Find where the given text appears and provide that cell's center as [X, Y] coordinate. 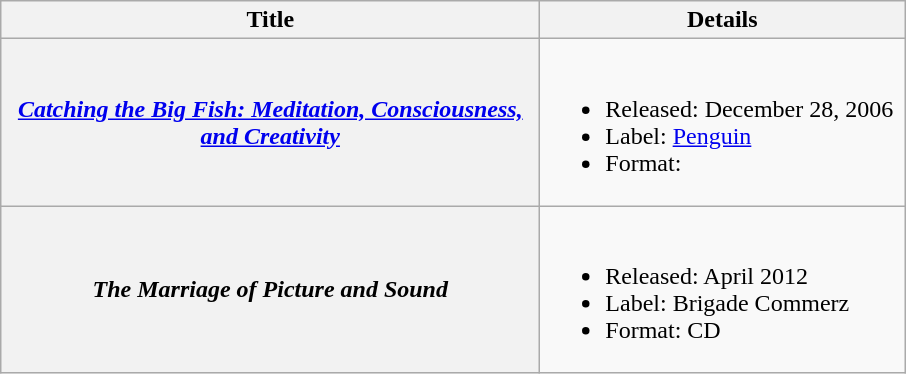
Released: December 28, 2006 Label: Penguin Format: [722, 122]
Details [722, 20]
Released: April 2012 Label: Brigade CommerzFormat: CD [722, 290]
The Marriage of Picture and Sound [270, 290]
Catching the Big Fish: Meditation, Consciousness, and Creativity [270, 122]
Title [270, 20]
